Find where the given text appears and provide that cell's center as (x, y) coordinate. 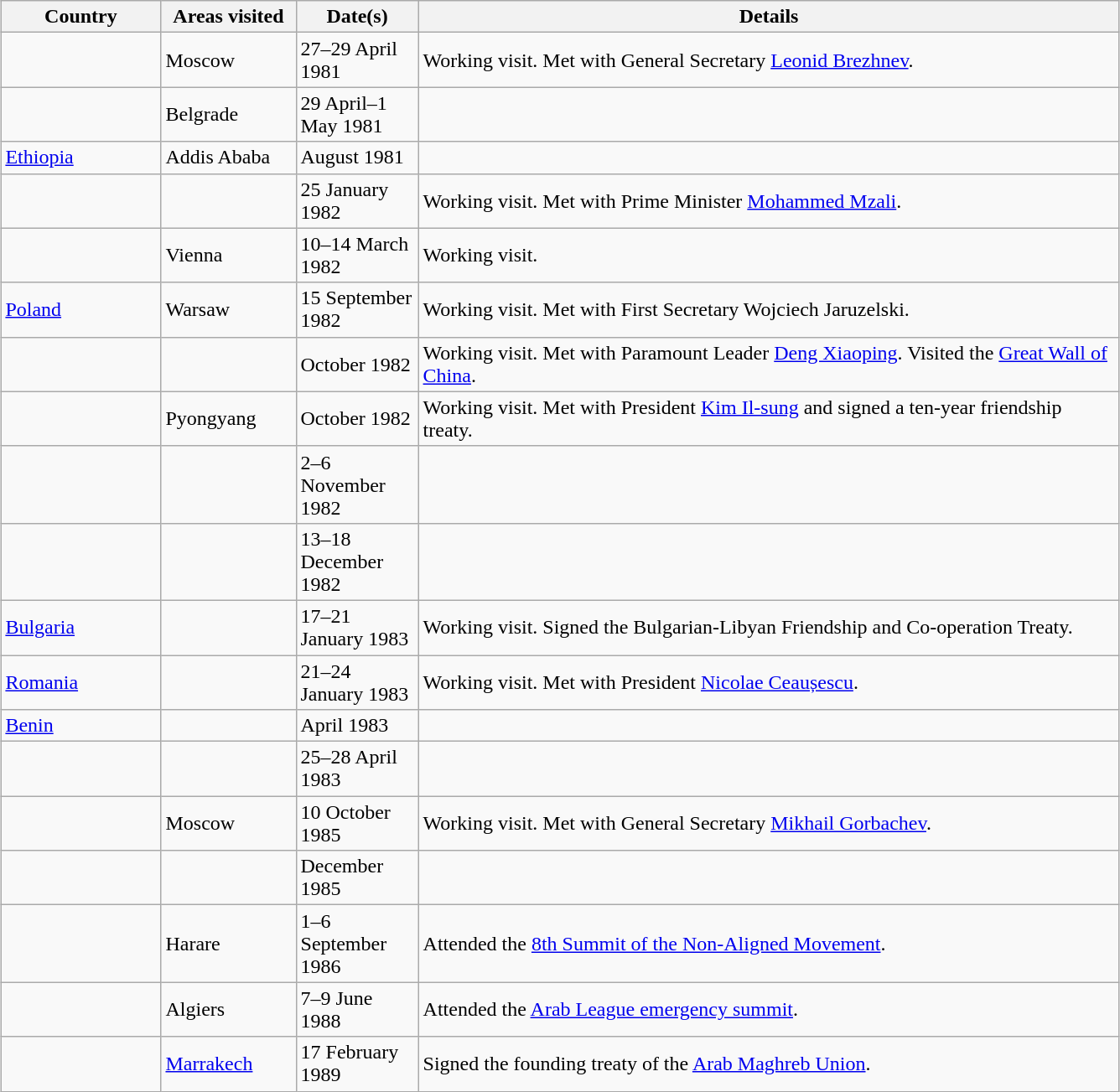
Working visit. Met with First Secretary Wojciech Jaruzelski. (769, 310)
Working visit. Met with President Nicolae Ceaușescu. (769, 682)
Signed the founding treaty of the Arab Maghreb Union. (769, 1064)
25–28 April 1983 (357, 769)
1–6 September 1986 (357, 944)
10 October 1985 (357, 823)
August 1981 (357, 158)
13–18 December 1982 (357, 562)
17 February 1989 (357, 1064)
Harare (228, 944)
Benin (80, 726)
2–6 November 1982 (357, 484)
7–9 June 1988 (357, 1009)
25 January 1982 (357, 201)
Date(s) (357, 17)
Working visit. (769, 255)
April 1983 (357, 726)
Areas visited (228, 17)
Vienna (228, 255)
21–24 January 1983 (357, 682)
Working visit. Signed the Bulgarian-Libyan Friendship and Co-operation Treaty. (769, 627)
29 April–1 May 1981 (357, 114)
Working visit. Met with General Secretary Leonid Brezhnev. (769, 60)
Marrakech (228, 1064)
Attended the Arab League emergency summit. (769, 1009)
Attended the 8th Summit of the Non-Aligned Movement. (769, 944)
December 1985 (357, 878)
Poland (80, 310)
Working visit. Met with Prime Minister Mohammed Mzali. (769, 201)
Pyongyang (228, 419)
Working visit. Met with Paramount Leader Deng Xiaoping. Visited the Great Wall of China. (769, 364)
Belgrade (228, 114)
15 September 1982 (357, 310)
Working visit. Met with General Secretary Mikhail Gorbachev. (769, 823)
Ethiopia (80, 158)
Romania (80, 682)
17–21 January 1983 (357, 627)
27–29 April 1981 (357, 60)
Warsaw (228, 310)
Working visit. Met with President Kim Il-sung and signed a ten-year friendship treaty. (769, 419)
Bulgaria (80, 627)
Algiers (228, 1009)
Details (769, 17)
Country (80, 17)
10–14 March 1982 (357, 255)
Addis Ababa (228, 158)
